Extract the [X, Y] coordinate from the center of the cell holding the provided text.  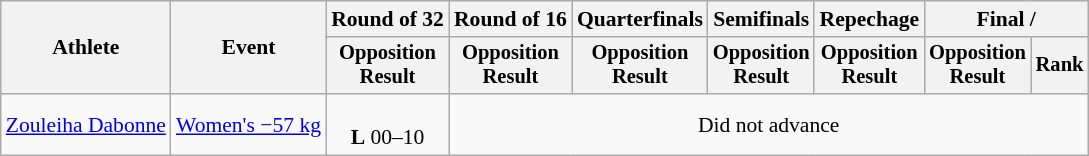
Athlete [86, 48]
Women's −57 kg [248, 124]
L 00–10 [388, 124]
Zouleiha Dabonne [86, 124]
Round of 32 [388, 19]
Quarterfinals [640, 19]
Repechage [869, 19]
Semifinals [762, 19]
Final / [1006, 19]
Event [248, 48]
Round of 16 [510, 19]
Rank [1060, 66]
Did not advance [768, 124]
